Provide the (x, y) coordinate of the cell's center where the given text is located.  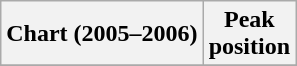
Chart (2005–2006) (102, 34)
Peakposition (249, 34)
